Pinpoint the cell where the given text exists, returning its (x, y) midpoint coordinate. 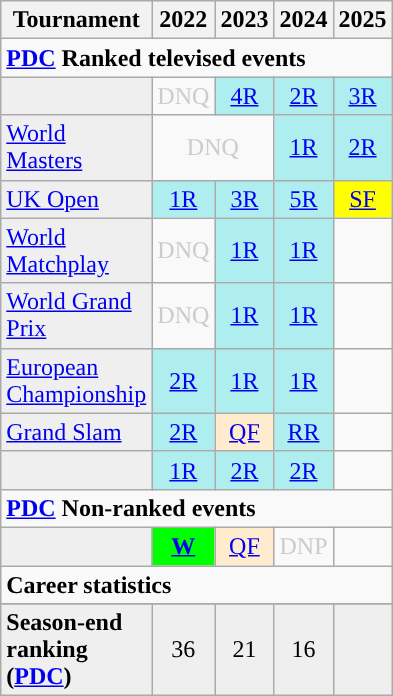
Grand Slam (76, 432)
World Matchplay (76, 250)
16 (304, 650)
Season-end ranking (PDC) (76, 650)
2025 (362, 20)
21 (244, 650)
UK Open (76, 199)
World Masters (76, 148)
W (184, 546)
2022 (184, 20)
PDC Ranked televised events (196, 58)
2024 (304, 20)
5R (304, 199)
RR (304, 432)
PDC Non-ranked events (196, 508)
36 (184, 650)
4R (244, 96)
Tournament (76, 20)
European Championship (76, 380)
Career statistics (196, 585)
DNP (304, 546)
World Grand Prix (76, 316)
2023 (244, 20)
SF (362, 199)
